Detect which cell encompasses the target text, then output its [x, y] center coordinate. 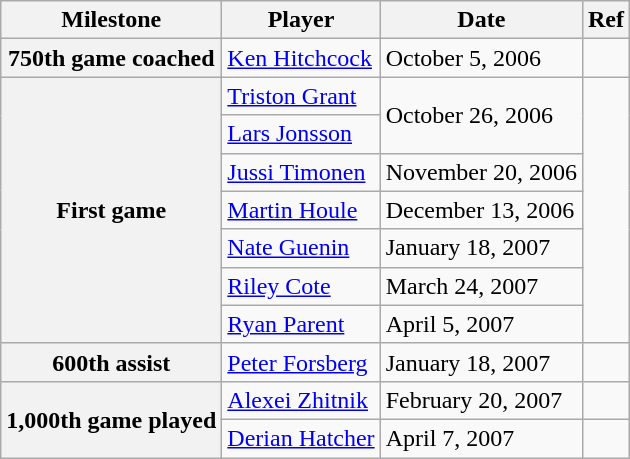
Ryan Parent [301, 324]
March 24, 2007 [481, 286]
October 5, 2006 [481, 58]
December 13, 2006 [481, 210]
750th game coached [112, 58]
Peter Forsberg [301, 362]
Date [481, 20]
Jussi Timonen [301, 172]
Nate Guenin [301, 248]
February 20, 2007 [481, 400]
November 20, 2006 [481, 172]
Alexei Zhitnik [301, 400]
Ref [606, 20]
1,000th game played [112, 419]
Derian Hatcher [301, 438]
Lars Jonsson [301, 134]
April 7, 2007 [481, 438]
600th assist [112, 362]
Milestone [112, 20]
Martin Houle [301, 210]
Triston Grant [301, 96]
Riley Cote [301, 286]
April 5, 2007 [481, 324]
October 26, 2006 [481, 115]
Player [301, 20]
Ken Hitchcock [301, 58]
First game [112, 210]
